Extract the (x, y) coordinate from the center of the cell holding the provided text.  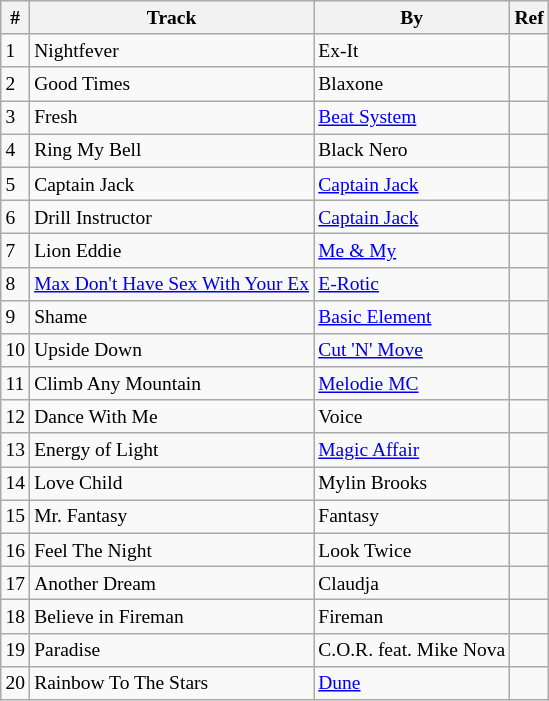
Fresh (172, 118)
Track (172, 18)
Lion Eddie (172, 250)
20 (16, 682)
Upside Down (172, 350)
Basic Element (412, 316)
Melodie MC (412, 384)
18 (16, 616)
Dance With Me (172, 416)
4 (16, 150)
Another Dream (172, 584)
By (412, 18)
Good Times (172, 84)
Climb Any Mountain (172, 384)
15 (16, 516)
Drill Instructor (172, 216)
Dune (412, 682)
E-Rotic (412, 284)
Claudja (412, 584)
Shame (172, 316)
Max Don't Have Sex With Your Ex (172, 284)
Believe in Fireman (172, 616)
9 (16, 316)
Voice (412, 416)
Me & My (412, 250)
16 (16, 550)
Ref (530, 18)
# (16, 18)
12 (16, 416)
Energy of Light (172, 450)
Blaxone (412, 84)
Love Child (172, 484)
Mylin Brooks (412, 484)
C.O.R. feat. Mike Nova (412, 650)
Feel The Night (172, 550)
3 (16, 118)
Magic Affair (412, 450)
Cut 'N' Move (412, 350)
Nightfever (172, 50)
5 (16, 184)
6 (16, 216)
7 (16, 250)
Fantasy (412, 516)
13 (16, 450)
8 (16, 284)
Look Twice (412, 550)
10 (16, 350)
19 (16, 650)
2 (16, 84)
Black Nero (412, 150)
14 (16, 484)
1 (16, 50)
Paradise (172, 650)
11 (16, 384)
17 (16, 584)
Fireman (412, 616)
Ring My Bell (172, 150)
Ex-It (412, 50)
Rainbow To The Stars (172, 682)
Mr. Fantasy (172, 516)
Beat System (412, 118)
